Return the [X, Y] coordinate for the center point of the cell that contains the specified text.  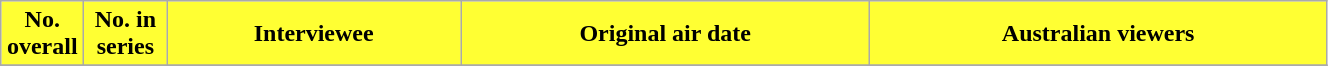
No. inseries [126, 34]
Original air date [666, 34]
No. overall [42, 34]
Australian viewers [1098, 34]
Interviewee [314, 34]
